Output the (x, y) coordinate of the center of the cell containing the given text.  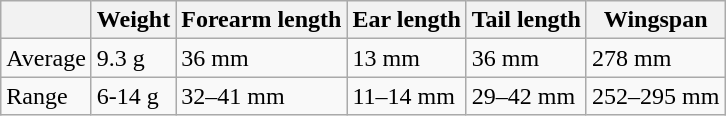
Wingspan (655, 20)
Weight (133, 20)
Average (46, 58)
13 mm (406, 58)
Range (46, 96)
278 mm (655, 58)
Tail length (526, 20)
Ear length (406, 20)
11–14 mm (406, 96)
252–295 mm (655, 96)
29–42 mm (526, 96)
6-14 g (133, 96)
Forearm length (262, 20)
32–41 mm (262, 96)
9.3 g (133, 58)
